Extract the [X, Y] coordinate from the center of the cell holding the provided text.  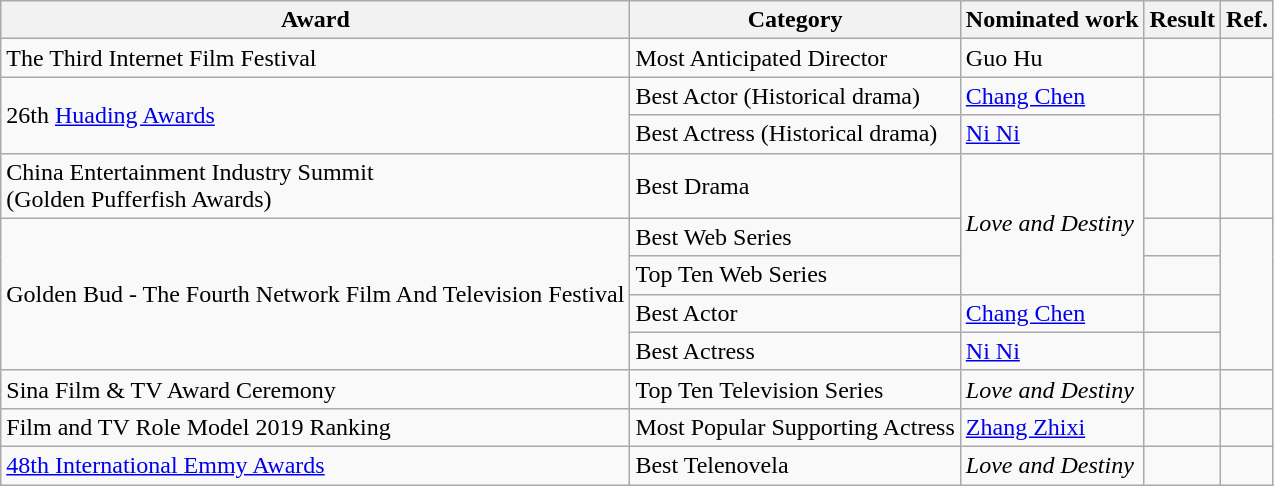
Zhang Zhixi [1052, 427]
The Third Internet Film Festival [316, 58]
China Entertainment Industry Summit (Golden Pufferfish Awards) [316, 186]
26th Huading Awards [316, 115]
Best Web Series [795, 237]
Sina Film & TV Award Ceremony [316, 389]
48th International Emmy Awards [316, 465]
Result [1182, 20]
Category [795, 20]
Top Ten Television Series [795, 389]
Most Anticipated Director [795, 58]
Best Drama [795, 186]
Top Ten Web Series [795, 275]
Guo Hu [1052, 58]
Film and TV Role Model 2019 Ranking [316, 427]
Best Actor (Historical drama) [795, 96]
Best Telenovela [795, 465]
Golden Bud - The Fourth Network Film And Television Festival [316, 294]
Most Popular Supporting Actress [795, 427]
Best Actor [795, 313]
Best Actress [795, 351]
Best Actress (Historical drama) [795, 134]
Award [316, 20]
Nominated work [1052, 20]
Ref. [1246, 20]
